Search for the cell housing the specified text and yield its [X, Y] center coordinate. 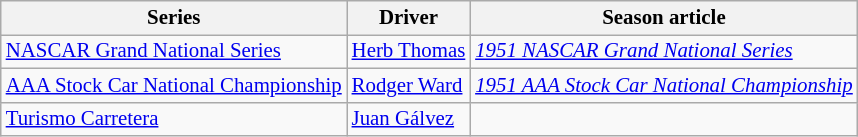
Turismo Carretera [174, 119]
1951 AAA Stock Car National Championship [664, 85]
Juan Gálvez [409, 119]
Rodger Ward [409, 85]
Season article [664, 18]
NASCAR Grand National Series [174, 51]
1951 NASCAR Grand National Series [664, 51]
Herb Thomas [409, 51]
Driver [409, 18]
Series [174, 18]
AAA Stock Car National Championship [174, 85]
